Return the [X, Y] coordinate for the center point of the cell that contains the specified text.  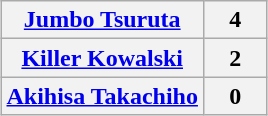
Akihisa Takachiho [102, 96]
4 [235, 20]
Killer Kowalski [102, 58]
Jumbo Tsuruta [102, 20]
0 [235, 96]
2 [235, 58]
